From the cell containing the given text, extract its center point as [X, Y] coordinate. 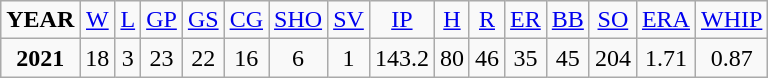
23 [162, 58]
SO [612, 20]
3 [128, 58]
SV [349, 20]
L [128, 20]
18 [98, 58]
GP [162, 20]
204 [612, 58]
35 [526, 58]
R [486, 20]
BB [568, 20]
SHO [298, 20]
GS [203, 20]
ERA [666, 20]
22 [203, 58]
1.71 [666, 58]
143.2 [402, 58]
1 [349, 58]
W [98, 20]
2021 [40, 58]
WHIP [731, 20]
ER [526, 20]
45 [568, 58]
46 [486, 58]
6 [298, 58]
IP [402, 20]
80 [452, 58]
16 [246, 58]
H [452, 20]
0.87 [731, 58]
YEAR [40, 20]
CG [246, 20]
